Scan for the cell matching the given text and deliver its [X, Y] coordinate at center. 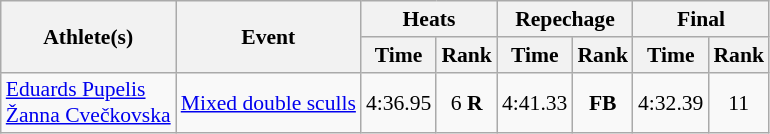
Heats [429, 19]
4:36.95 [398, 102]
Mixed double sculls [268, 102]
4:32.39 [670, 102]
Event [268, 36]
11 [738, 102]
FB [602, 102]
6 R [466, 102]
Repechage [565, 19]
Athlete(s) [88, 36]
4:41.33 [534, 102]
Eduards PupelisŽanna Cvečkovska [88, 102]
Final [701, 19]
